Scan for the cell matching the given text and deliver its [x, y] coordinate at center. 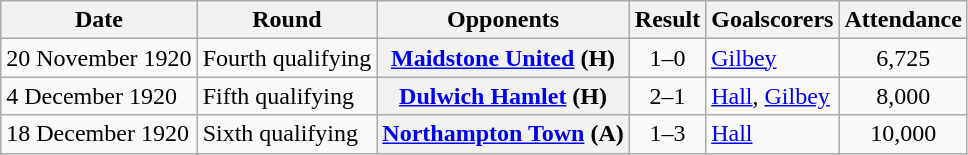
Round [287, 20]
Date [99, 20]
Attendance [903, 20]
20 November 1920 [99, 58]
Hall [772, 134]
4 December 1920 [99, 96]
Dulwich Hamlet (H) [503, 96]
Sixth qualifying [287, 134]
Fourth qualifying [287, 58]
Fifth qualifying [287, 96]
Hall, Gilbey [772, 96]
Result [667, 20]
1–0 [667, 58]
Gilbey [772, 58]
Goalscorers [772, 20]
Opponents [503, 20]
1–3 [667, 134]
6,725 [903, 58]
8,000 [903, 96]
Maidstone United (H) [503, 58]
Northampton Town (A) [503, 134]
2–1 [667, 96]
18 December 1920 [99, 134]
10,000 [903, 134]
